Search for the cell housing the specified text and yield its [X, Y] center coordinate. 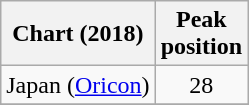
Peakposition [201, 34]
Chart (2018) [78, 34]
Japan (Oricon) [78, 85]
28 [201, 85]
